Identify which cell holds the provided text, then report its (x, y) central coordinate. 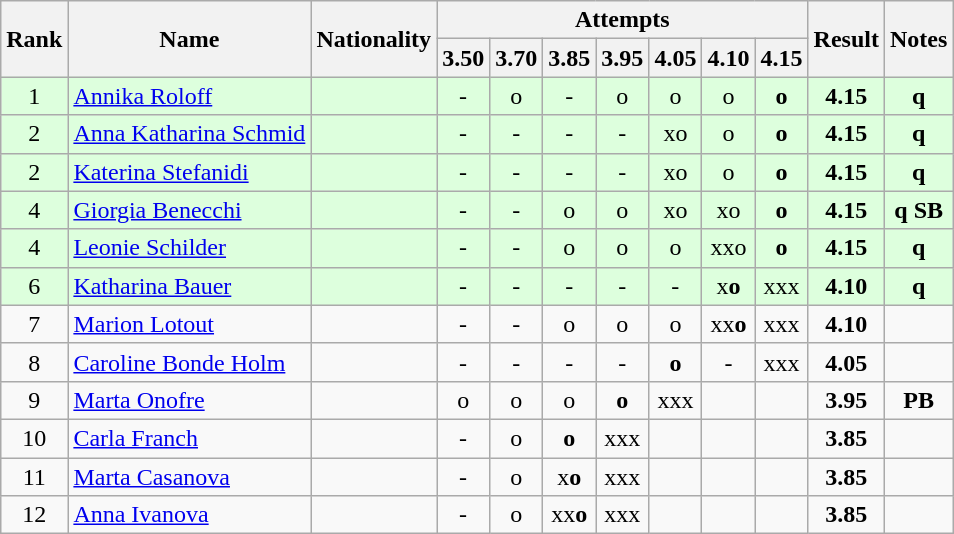
Katerina Stefanidi (190, 172)
Caroline Bonde Holm (190, 362)
Nationality (374, 39)
Carla Franch (190, 438)
Marta Casanova (190, 477)
12 (34, 515)
Attempts (622, 20)
Name (190, 39)
Rank (34, 39)
11 (34, 477)
6 (34, 286)
Katharina Bauer (190, 286)
1 (34, 96)
8 (34, 362)
Anna Katharina Schmid (190, 134)
Leonie Schilder (190, 248)
10 (34, 438)
Giorgia Benecchi (190, 210)
3.50 (464, 58)
PB (918, 400)
Anna Ivanova (190, 515)
9 (34, 400)
Marta Onofre (190, 400)
Marion Lotout (190, 324)
3.70 (516, 58)
Result (846, 39)
Annika Roloff (190, 96)
7 (34, 324)
q SB (918, 210)
Notes (918, 39)
